Return the (X, Y) coordinate for the center point of the cell that contains the specified text.  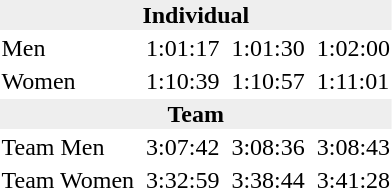
Team (196, 114)
3:08:36 (268, 147)
1:02:00 (353, 48)
3:08:43 (353, 147)
Men (68, 48)
1:10:39 (183, 81)
Team Men (68, 147)
1:01:30 (268, 48)
Individual (196, 15)
1:11:01 (353, 81)
Women (68, 81)
1:10:57 (268, 81)
1:01:17 (183, 48)
3:07:42 (183, 147)
